From the cell containing the given text, extract its center point as [X, Y] coordinate. 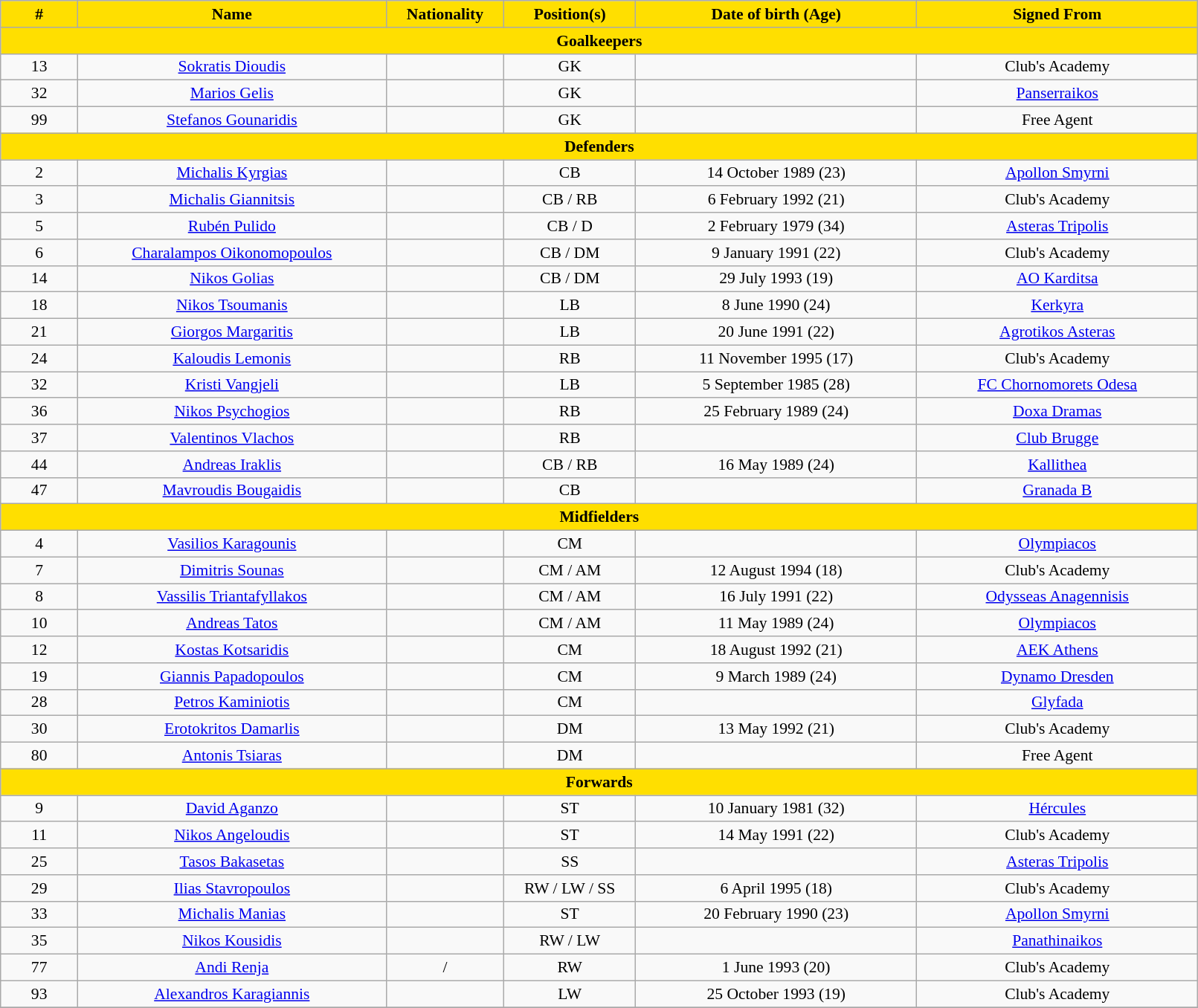
Dynamo Dresden [1057, 676]
Alexandros Karagiannis [232, 994]
Michalis Giannitsis [232, 200]
13 May 1992 (21) [776, 729]
Erotokritos Damarlis [232, 729]
# [39, 14]
Mavroudis Bougaidis [232, 491]
Antonis Tsiaras [232, 756]
30 [39, 729]
16 July 1991 (22) [776, 597]
Defenders [599, 146]
5 [39, 226]
Kallithea [1057, 465]
25 February 1989 (24) [776, 412]
Giannis Papadopoulos [232, 676]
Petros Kaminiotis [232, 702]
Nikos Golias [232, 279]
Position(s) [570, 14]
David Aganzo [232, 809]
21 [39, 332]
LW [570, 994]
Sokratis Dioudis [232, 67]
Hércules [1057, 809]
11 [39, 836]
8 June 1990 (24) [776, 306]
RW / LW [570, 941]
93 [39, 994]
80 [39, 756]
Vasilios Karagounis [232, 544]
1 June 1993 (20) [776, 968]
25 October 1993 (19) [776, 994]
6 February 1992 (21) [776, 200]
44 [39, 465]
Granada B [1057, 491]
35 [39, 941]
77 [39, 968]
12 [39, 650]
Kerkyra [1057, 306]
25 [39, 862]
36 [39, 412]
Marios Gelis [232, 94]
4 [39, 544]
FC Chornomorets Odesa [1057, 385]
Charalampos Oikonomopoulos [232, 253]
13 [39, 67]
37 [39, 438]
29 July 1993 (19) [776, 279]
Tasos Bakasetas [232, 862]
Club Brugge [1057, 438]
Name [232, 14]
7 [39, 570]
Dimitris Sounas [232, 570]
29 [39, 888]
Nikos Angeloudis [232, 836]
Kostas Kotsaridis [232, 650]
24 [39, 358]
28 [39, 702]
Nationality [445, 14]
33 [39, 914]
AEK Athens [1057, 650]
11 May 1989 (24) [776, 624]
99 [39, 120]
Valentinos Vlachos [232, 438]
47 [39, 491]
Ilias Stavropoulos [232, 888]
AO Karditsa [1057, 279]
9 January 1991 (22) [776, 253]
Andi Renja [232, 968]
Kaloudis Lemonis [232, 358]
Signed From [1057, 14]
Kristi Vangjeli [232, 385]
Date of birth (Age) [776, 14]
Michalis Kyrgias [232, 173]
RW [570, 968]
3 [39, 200]
14 October 1989 (23) [776, 173]
Michalis Manias [232, 914]
Stefanos Gounaridis [232, 120]
20 June 1991 (22) [776, 332]
Giorgos Margaritis [232, 332]
6 [39, 253]
Andreas Tatos [232, 624]
Glyfada [1057, 702]
Nikos Tsoumanis [232, 306]
9 [39, 809]
Andreas Iraklis [232, 465]
/ [445, 968]
14 May 1991 (22) [776, 836]
Panathinaikos [1057, 941]
5 September 1985 (28) [776, 385]
9 March 1989 (24) [776, 676]
Doxa Dramas [1057, 412]
Nikos Kousidis [232, 941]
14 [39, 279]
8 [39, 597]
12 August 1994 (18) [776, 570]
SS [570, 862]
Goalkeepers [599, 41]
11 November 1995 (17) [776, 358]
RW / LW / SS [570, 888]
Midfielders [599, 517]
20 February 1990 (23) [776, 914]
Panserraikos [1057, 94]
Vassilis Triantafyllakos [232, 597]
Forwards [599, 782]
16 May 1989 (24) [776, 465]
10 [39, 624]
2 [39, 173]
Odysseas Anagennisis [1057, 597]
18 August 1992 (21) [776, 650]
2 February 1979 (34) [776, 226]
Rubén Pulido [232, 226]
CB / D [570, 226]
10 January 1981 (32) [776, 809]
19 [39, 676]
18 [39, 306]
6 April 1995 (18) [776, 888]
Agrotikos Asteras [1057, 332]
Nikos Psychogios [232, 412]
